Return the (x, y) coordinate for the center point of the cell that contains the specified text.  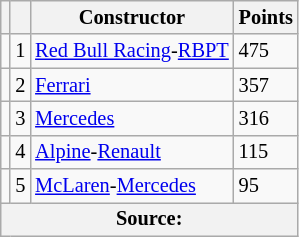
5 (20, 186)
316 (266, 118)
3 (20, 118)
2 (20, 85)
McLaren-Mercedes (132, 186)
Ferrari (132, 85)
Points (266, 17)
Mercedes (132, 118)
Red Bull Racing-RBPT (132, 51)
95 (266, 186)
Source: (150, 219)
4 (20, 152)
357 (266, 85)
1 (20, 51)
Alpine-Renault (132, 152)
115 (266, 152)
475 (266, 51)
Constructor (132, 17)
